Pinpoint the cell where the given text exists, returning its (X, Y) midpoint coordinate. 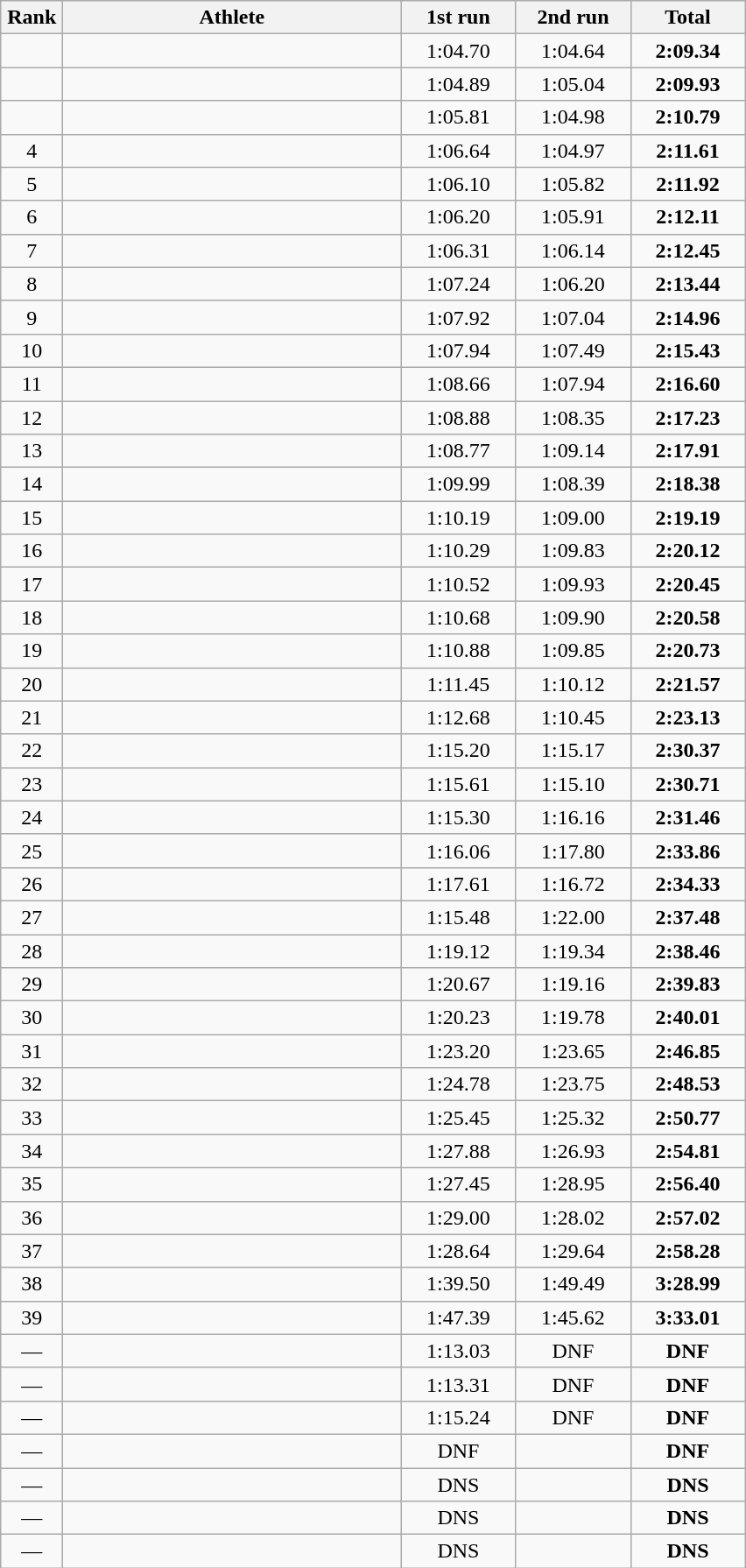
1:15.30 (459, 817)
2:31.46 (688, 817)
2:20.58 (688, 618)
17 (32, 584)
5 (32, 184)
25 (32, 851)
1:25.32 (573, 1118)
2:12.45 (688, 251)
1:09.14 (573, 451)
1:10.45 (573, 717)
1:27.88 (459, 1151)
10 (32, 350)
1:09.85 (573, 651)
3:28.99 (688, 1284)
32 (32, 1084)
2:17.23 (688, 418)
Athlete (232, 18)
21 (32, 717)
2:54.81 (688, 1151)
1:19.78 (573, 1018)
1:16.72 (573, 884)
1:06.31 (459, 251)
34 (32, 1151)
2:23.13 (688, 717)
1:17.80 (573, 851)
2:14.96 (688, 317)
Rank (32, 18)
1:06.14 (573, 251)
2nd run (573, 18)
1:04.70 (459, 51)
1:08.88 (459, 418)
1:15.20 (459, 751)
37 (32, 1251)
1:23.20 (459, 1051)
38 (32, 1284)
24 (32, 817)
1:04.89 (459, 84)
35 (32, 1184)
1:10.68 (459, 618)
1:23.75 (573, 1084)
2:20.73 (688, 651)
1:09.99 (459, 484)
1:04.97 (573, 151)
2:33.86 (688, 851)
1:08.66 (459, 384)
1:13.03 (459, 1351)
2:19.19 (688, 518)
1:25.45 (459, 1118)
1:22.00 (573, 917)
1:06.10 (459, 184)
1:28.64 (459, 1251)
23 (32, 784)
2:09.34 (688, 51)
1:20.23 (459, 1018)
2:09.93 (688, 84)
26 (32, 884)
1:19.12 (459, 950)
1st run (459, 18)
1:19.16 (573, 985)
1:07.49 (573, 350)
2:40.01 (688, 1018)
1:49.49 (573, 1284)
2:39.83 (688, 985)
28 (32, 950)
8 (32, 284)
1:07.04 (573, 317)
6 (32, 217)
2:34.33 (688, 884)
1:28.02 (573, 1218)
1:08.35 (573, 418)
2:17.91 (688, 451)
1:06.64 (459, 151)
2:10.79 (688, 117)
1:09.90 (573, 618)
2:58.28 (688, 1251)
1:39.50 (459, 1284)
33 (32, 1118)
1:15.10 (573, 784)
1:23.65 (573, 1051)
1:05.82 (573, 184)
1:10.19 (459, 518)
1:04.64 (573, 51)
2:50.77 (688, 1118)
1:26.93 (573, 1151)
36 (32, 1218)
2:56.40 (688, 1184)
1:07.92 (459, 317)
11 (32, 384)
1:29.00 (459, 1218)
1:28.95 (573, 1184)
2:48.53 (688, 1084)
1:24.78 (459, 1084)
1:05.91 (573, 217)
1:10.52 (459, 584)
1:10.12 (573, 684)
2:20.45 (688, 584)
30 (32, 1018)
1:07.24 (459, 284)
1:45.62 (573, 1317)
9 (32, 317)
1:05.81 (459, 117)
2:20.12 (688, 551)
1:11.45 (459, 684)
2:37.48 (688, 917)
2:30.71 (688, 784)
15 (32, 518)
2:11.61 (688, 151)
1:13.31 (459, 1384)
1:15.24 (459, 1417)
1:10.29 (459, 551)
4 (32, 151)
16 (32, 551)
22 (32, 751)
20 (32, 684)
19 (32, 651)
2:38.46 (688, 950)
1:17.61 (459, 884)
2:30.37 (688, 751)
2:12.11 (688, 217)
7 (32, 251)
1:15.48 (459, 917)
1:09.00 (573, 518)
1:19.34 (573, 950)
1:08.77 (459, 451)
Total (688, 18)
1:09.93 (573, 584)
1:15.17 (573, 751)
2:16.60 (688, 384)
1:47.39 (459, 1317)
12 (32, 418)
18 (32, 618)
2:57.02 (688, 1218)
1:15.61 (459, 784)
39 (32, 1317)
1:20.67 (459, 985)
1:12.68 (459, 717)
2:18.38 (688, 484)
2:21.57 (688, 684)
1:10.88 (459, 651)
3:33.01 (688, 1317)
1:04.98 (573, 117)
1:08.39 (573, 484)
27 (32, 917)
1:16.16 (573, 817)
1:05.04 (573, 84)
2:46.85 (688, 1051)
13 (32, 451)
1:09.83 (573, 551)
29 (32, 985)
1:27.45 (459, 1184)
2:11.92 (688, 184)
31 (32, 1051)
2:15.43 (688, 350)
1:16.06 (459, 851)
1:29.64 (573, 1251)
2:13.44 (688, 284)
14 (32, 484)
